Capture the cell that displays the provided text and extract its (x, y) central coordinate. 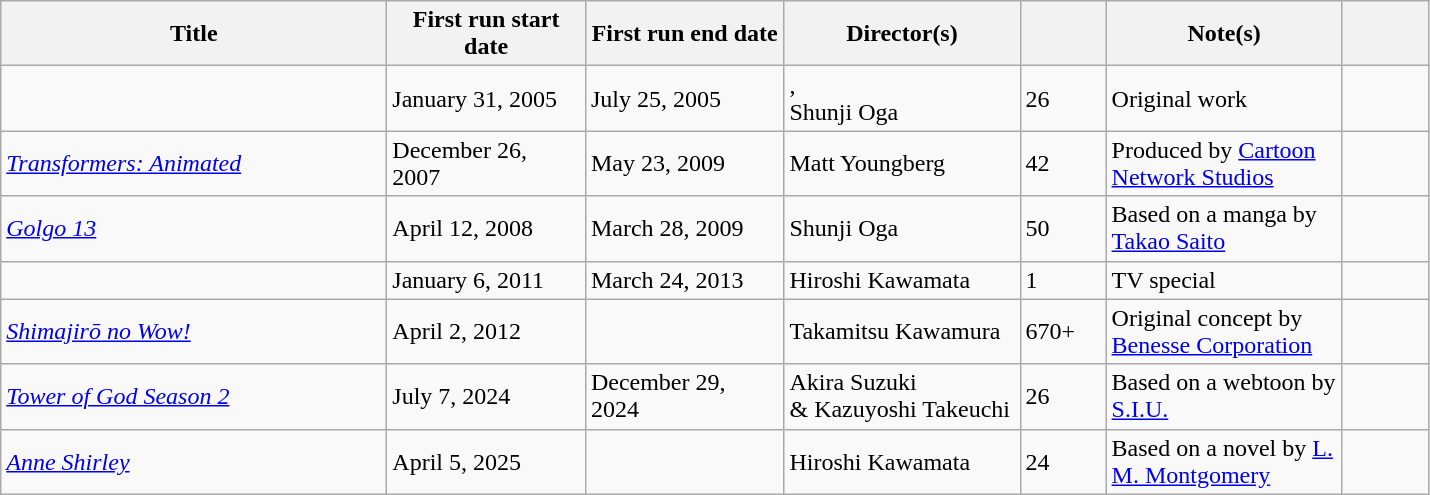
Tower of God Season 2 (194, 396)
Title (194, 34)
TV special (1224, 280)
April 2, 2012 (486, 332)
Original concept by Benesse Corporation (1224, 332)
January 31, 2005 (486, 98)
Based on a novel by L. M. Montgomery (1224, 462)
Based on a webtoon by S.I.U. (1224, 396)
Shimajirō no Wow! (194, 332)
24 (1063, 462)
May 23, 2009 (684, 164)
December 26, 2007 (486, 164)
50 (1063, 228)
Note(s) (1224, 34)
March 28, 2009 (684, 228)
July 25, 2005 (684, 98)
First run start date (486, 34)
1 (1063, 280)
Takamitsu Kawamura (902, 332)
Produced by Cartoon Network Studios (1224, 164)
April 12, 2008 (486, 228)
First run end date (684, 34)
July 7, 2024 (486, 396)
Original work (1224, 98)
Matt Youngberg (902, 164)
April 5, 2025 (486, 462)
January 6, 2011 (486, 280)
Akira Suzuki& Kazuyoshi Takeuchi (902, 396)
December 29, 2024 (684, 396)
Transformers: Animated (194, 164)
Based on a manga by Takao Saito (1224, 228)
42 (1063, 164)
,Shunji Oga (902, 98)
Golgo 13 (194, 228)
Shunji Oga (902, 228)
Director(s) (902, 34)
670+ (1063, 332)
March 24, 2013 (684, 280)
Anne Shirley (194, 462)
